For the text-containing cell, return its midpoint in [x, y] coordinate format. 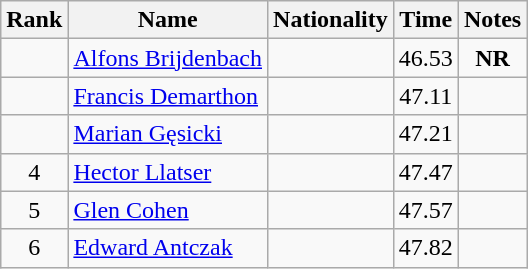
6 [34, 248]
Marian Gęsicki [168, 134]
Glen Cohen [168, 210]
Nationality [331, 20]
Notes [492, 20]
47.57 [426, 210]
Rank [34, 20]
Hector Llatser [168, 172]
Francis Demarthon [168, 96]
Name [168, 20]
47.47 [426, 172]
47.21 [426, 134]
Time [426, 20]
4 [34, 172]
Edward Antczak [168, 248]
47.11 [426, 96]
46.53 [426, 58]
Alfons Brijdenbach [168, 58]
5 [34, 210]
47.82 [426, 248]
NR [492, 58]
